Pinpoint the cell where the given text exists, returning its [x, y] midpoint coordinate. 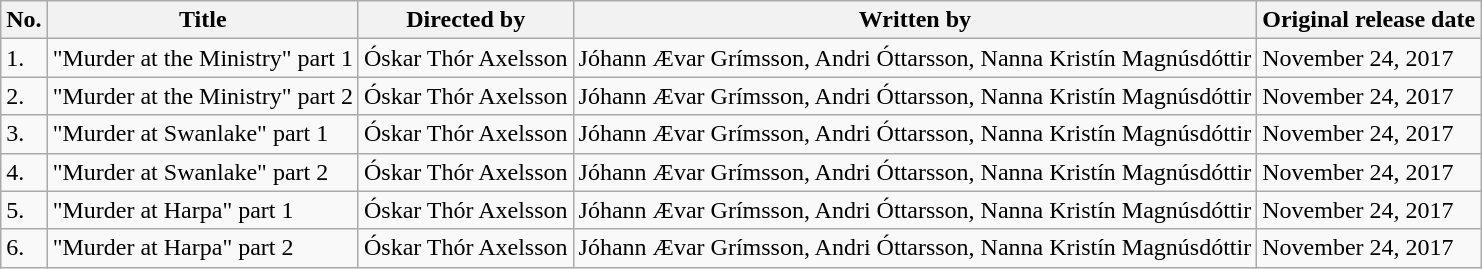
No. [24, 20]
Written by [915, 20]
1. [24, 58]
4. [24, 172]
Original release date [1369, 20]
"Murder at the Ministry" part 1 [202, 58]
6. [24, 248]
5. [24, 210]
Title [202, 20]
"Murder at Swanlake" part 2 [202, 172]
3. [24, 134]
"Murder at the Ministry" part 2 [202, 96]
"Murder at Swanlake" part 1 [202, 134]
"Murder at Harpa" part 1 [202, 210]
Directed by [466, 20]
2. [24, 96]
"Murder at Harpa" part 2 [202, 248]
